Provide the [X, Y] coordinate of the cell's center where the given text is located.  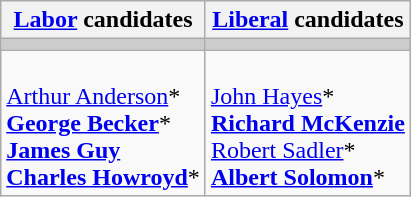
John Hayes* Richard McKenzie Robert Sadler* Albert Solomon* [308, 123]
Arthur Anderson* George Becker* James Guy Charles Howroyd* [104, 123]
Liberal candidates [308, 20]
Labor candidates [104, 20]
